Determine the [X, Y] coordinate at the center of the cell enclosing the given text.  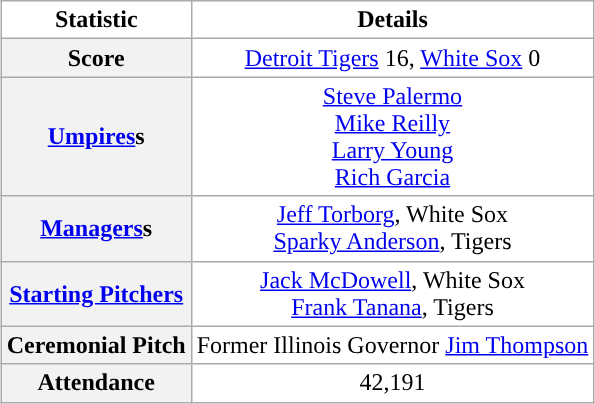
Umpiress [96, 136]
Starting Pitchers [96, 294]
Former Illinois Governor Jim Thompson [392, 345]
Attendance [96, 383]
Jeff Torborg, White SoxSparky Anderson, Tigers [392, 228]
Score [96, 58]
Jack McDowell, White SoxFrank Tanana, Tigers [392, 294]
Detroit Tigers 16, White Sox 0 [392, 58]
Steve PalermoMike ReillyLarry YoungRich Garcia [392, 136]
Ceremonial Pitch [96, 345]
Statistic [96, 20]
42,191 [392, 383]
Details [392, 20]
Managerss [96, 228]
